Return the [x, y] coordinate for the center point of the cell that contains the specified text.  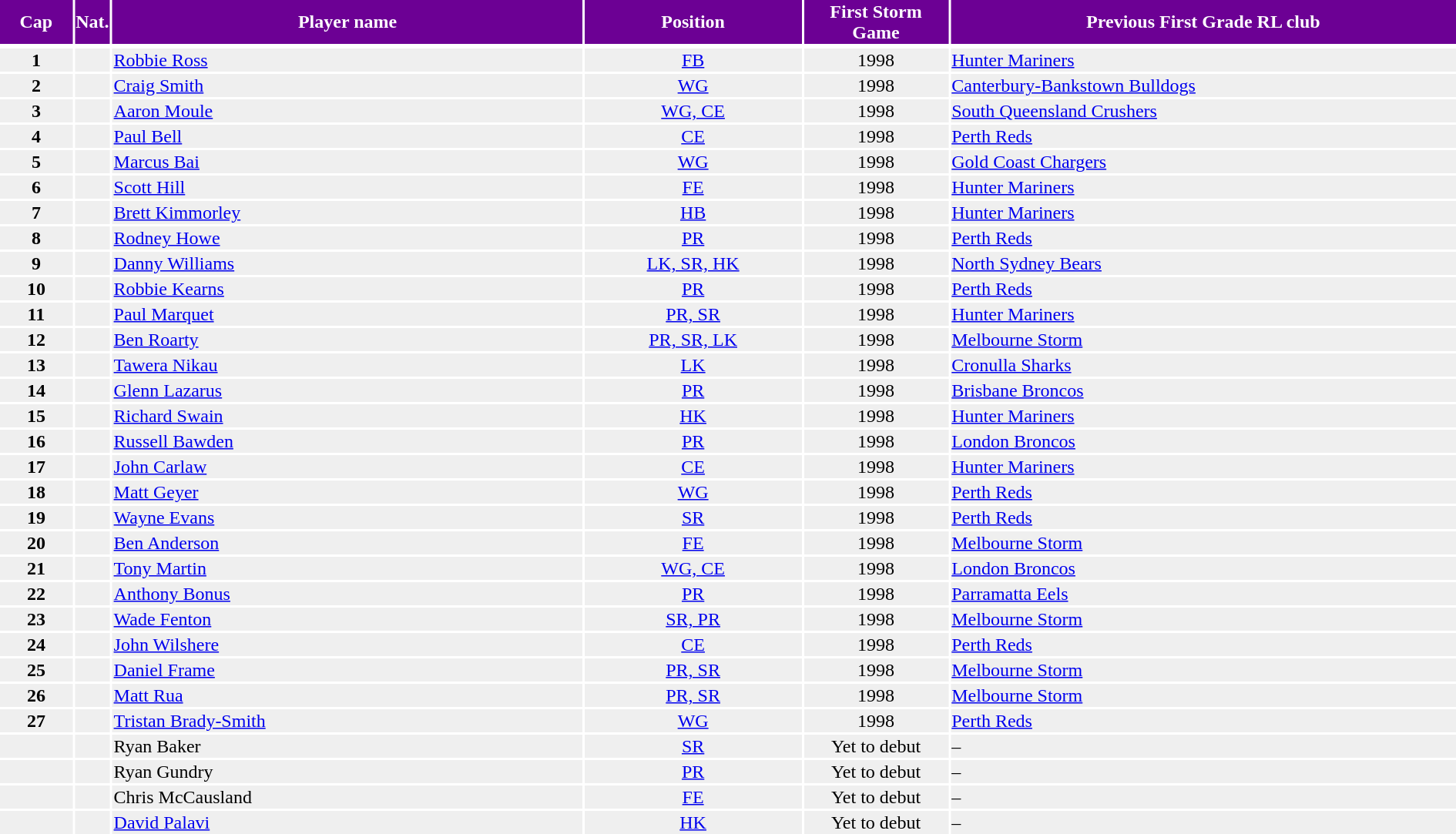
South Queensland Crushers [1203, 111]
Craig Smith [347, 85]
John Wilshere [347, 645]
2 [36, 85]
16 [36, 441]
26 [36, 695]
4 [36, 136]
Previous First Grade RL club [1203, 22]
Rodney Howe [347, 238]
Matt Rua [347, 695]
Nat. [92, 22]
14 [36, 390]
Daniel Frame [347, 670]
Anthony Bonus [347, 594]
25 [36, 670]
Gold Coast Chargers [1203, 162]
Wade Fenton [347, 619]
Cap [36, 22]
Robbie Ross [347, 60]
1 [36, 60]
12 [36, 340]
11 [36, 314]
Wayne Evans [347, 517]
FB [693, 60]
Matt Geyer [347, 492]
18 [36, 492]
Ben Roarty [347, 340]
21 [36, 568]
27 [36, 721]
HB [693, 213]
20 [36, 543]
Parramatta Eels [1203, 594]
Marcus Bai [347, 162]
Chris McCausland [347, 797]
Ben Anderson [347, 543]
Scott Hill [347, 187]
Cronulla Sharks [1203, 365]
7 [36, 213]
Danny Williams [347, 263]
15 [36, 416]
9 [36, 263]
10 [36, 289]
PR, SR, LK [693, 340]
3 [36, 111]
John Carlaw [347, 467]
19 [36, 517]
Ryan Baker [347, 746]
13 [36, 365]
Tony Martin [347, 568]
Richard Swain [347, 416]
17 [36, 467]
Brisbane Broncos [1203, 390]
Paul Marquet [347, 314]
Brett Kimmorley [347, 213]
Ryan Gundry [347, 772]
LK [693, 365]
23 [36, 619]
Russell Bawden [347, 441]
8 [36, 238]
Robbie Kearns [347, 289]
Paul Bell [347, 136]
Canterbury-Bankstown Bulldogs [1203, 85]
Glenn Lazarus [347, 390]
5 [36, 162]
Tristan Brady-Smith [347, 721]
24 [36, 645]
Aaron Moule [347, 111]
Position [693, 22]
LK, SR, HK [693, 263]
6 [36, 187]
SR, PR [693, 619]
David Palavi [347, 822]
Tawera Nikau [347, 365]
Player name [347, 22]
North Sydney Bears [1203, 263]
22 [36, 594]
First Storm Game [876, 22]
